Determine the [x, y] coordinate at the center of the cell enclosing the given text.  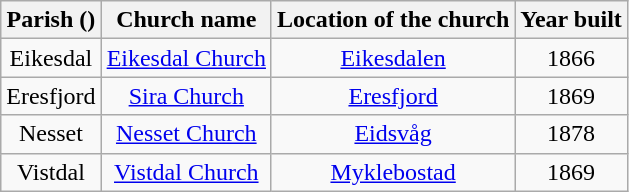
Location of the church [392, 20]
Church name [186, 20]
Myklebostad [392, 172]
Eikesdal [51, 58]
Sira Church [186, 96]
Nesset Church [186, 134]
Eidsvåg [392, 134]
Vistdal [51, 172]
Eikesdalen [392, 58]
Parish () [51, 20]
1878 [572, 134]
Eikesdal Church [186, 58]
Nesset [51, 134]
Vistdal Church [186, 172]
1866 [572, 58]
Year built [572, 20]
